Return the (X, Y) coordinate for the center point of the cell that contains the specified text.  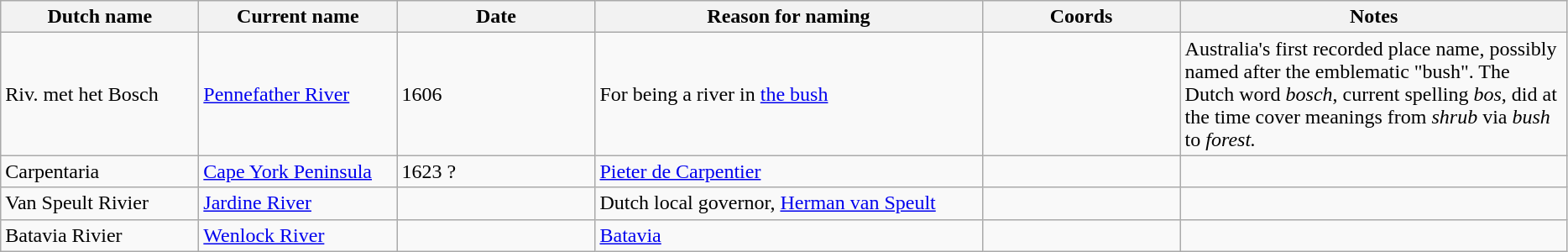
Current name (298, 17)
1623 ? (496, 171)
Wenlock River (298, 235)
Pennefather River (298, 94)
For being a river in the bush (789, 94)
Riv. met het Bosch (100, 94)
Van Speult Rivier (100, 203)
Date (496, 17)
Cape York Peninsula (298, 171)
Jardine River (298, 203)
Pieter de Carpentier (789, 171)
Batavia (789, 235)
Dutch name (100, 17)
1606 (496, 94)
Reason for naming (789, 17)
Notes (1373, 17)
Coords (1081, 17)
Carpentaria (100, 171)
Dutch local governor, Herman van Speult (789, 203)
Batavia Rivier (100, 235)
